Scan for the cell matching the given text and deliver its [x, y] coordinate at center. 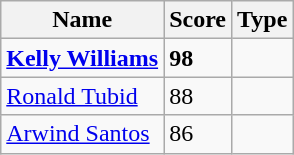
Type [262, 20]
Score [198, 20]
88 [198, 96]
98 [198, 58]
86 [198, 134]
Kelly Williams [82, 58]
Name [82, 20]
Ronald Tubid [82, 96]
Arwind Santos [82, 134]
